Provide the [x, y] coordinate of the cell's center where the given text is located.  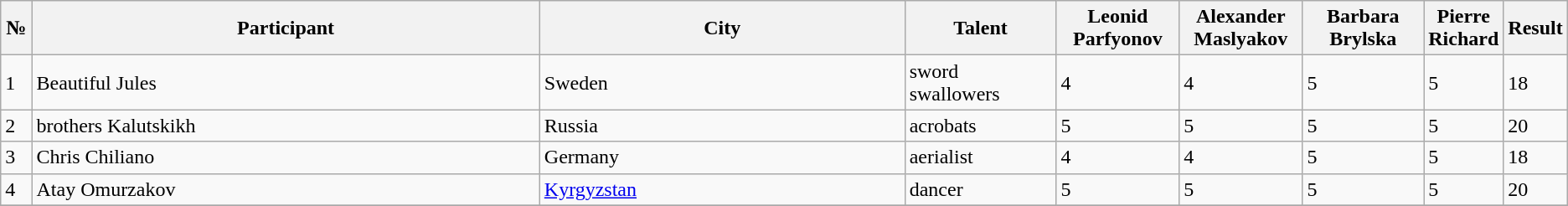
Chris Chiliano [286, 157]
Atay Omurzakov [286, 189]
Kyrgyzstan [722, 189]
Beautiful Jules [286, 82]
Talent [980, 28]
aerialist [980, 157]
3 [17, 157]
Germany [722, 157]
№ [17, 28]
Russia [722, 126]
Alexander Maslyakov [1241, 28]
Result [1535, 28]
dancer [980, 189]
Barbara Brylska [1364, 28]
1 [17, 82]
Pierre Richard [1464, 28]
Sweden [722, 82]
brothers Kalutskikh [286, 126]
sword swallowers [980, 82]
Leonid Parfyonov [1117, 28]
City [722, 28]
acrobats [980, 126]
2 [17, 126]
Participant [286, 28]
